Capture the cell that displays the provided text and extract its [x, y] central coordinate. 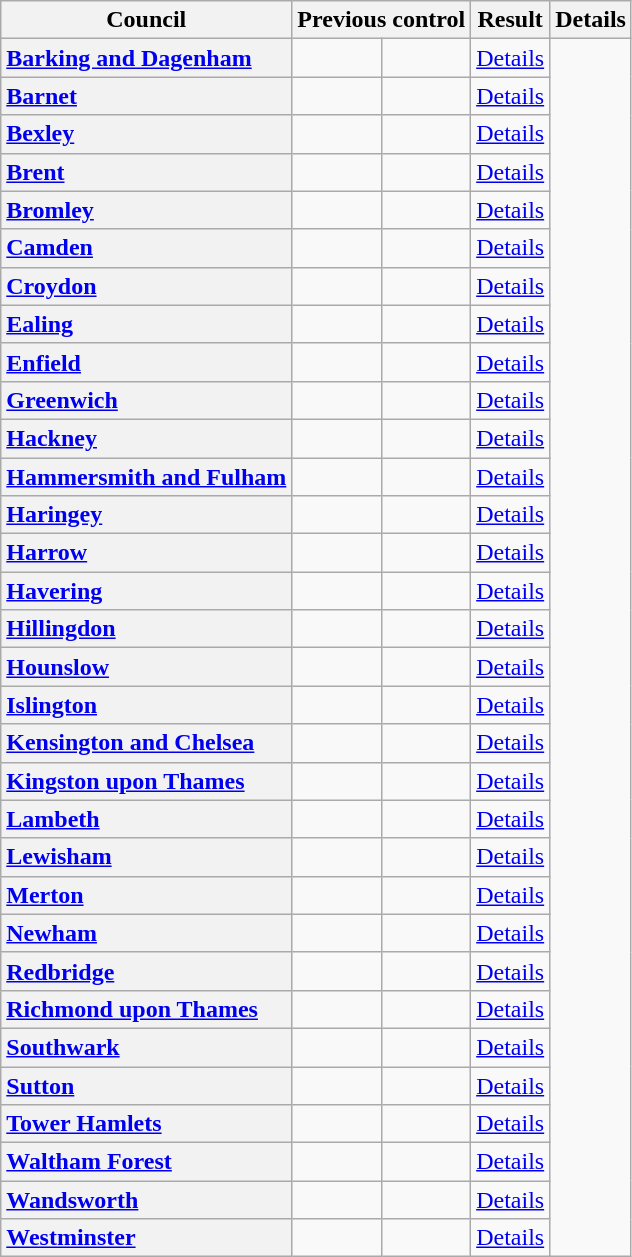
Tower Hamlets [146, 1124]
Kensington and Chelsea [146, 743]
Sutton [146, 1085]
Result [510, 20]
Havering [146, 591]
Barnet [146, 96]
Kingston upon Thames [146, 781]
Bromley [146, 210]
Bexley [146, 134]
Camden [146, 248]
Enfield [146, 362]
Hammersmith and Fulham [146, 477]
Westminster [146, 1238]
Southwark [146, 1047]
Wandsworth [146, 1200]
Brent [146, 172]
Merton [146, 895]
Islington [146, 705]
Greenwich [146, 400]
Haringey [146, 515]
Richmond upon Thames [146, 1009]
Croydon [146, 286]
Hackney [146, 438]
Harrow [146, 553]
Redbridge [146, 971]
Newham [146, 933]
Previous control [382, 20]
Council [146, 20]
Hillingdon [146, 629]
Waltham Forest [146, 1162]
Lambeth [146, 819]
Barking and Dagenham [146, 58]
Ealing [146, 324]
Hounslow [146, 667]
Lewisham [146, 857]
